Return the (X, Y) coordinate for the center point of the cell that contains the specified text.  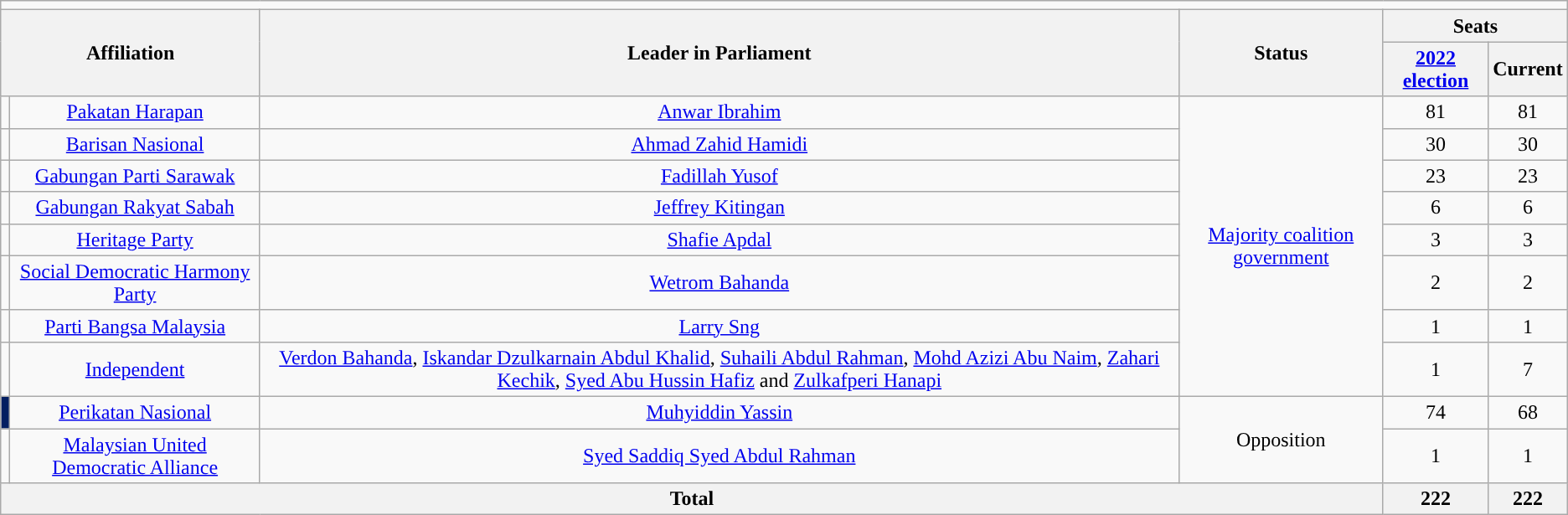
7 (1528, 368)
Shafie Apdal (719, 239)
Majority coalition government (1281, 246)
Ahmad Zahid Hamidi (719, 144)
Malaysian United Democratic Alliance (136, 456)
Opposition (1281, 439)
Seats (1475, 26)
Affiliation (131, 54)
Gabungan Parti Sarawak (136, 176)
Larry Sng (719, 326)
Total (692, 499)
Perikatan Nasional (136, 412)
Muhyiddin Yassin (719, 412)
74 (1436, 412)
Jeffrey Kitingan (719, 208)
Social Democratic Harmony Party (136, 283)
68 (1528, 412)
2022 election (1436, 69)
Barisan Nasional (136, 144)
Fadillah Yusof (719, 176)
Pakatan Harapan (136, 112)
Independent (136, 368)
Leader in Parliament (719, 54)
Heritage Party (136, 239)
Wetrom Bahanda (719, 283)
Gabungan Rakyat Sabah (136, 208)
Anwar Ibrahim (719, 112)
Syed Saddiq Syed Abdul Rahman (719, 456)
Status (1281, 54)
Parti Bangsa Malaysia (136, 326)
Current (1528, 69)
